For the text-containing cell, return its midpoint in (x, y) coordinate format. 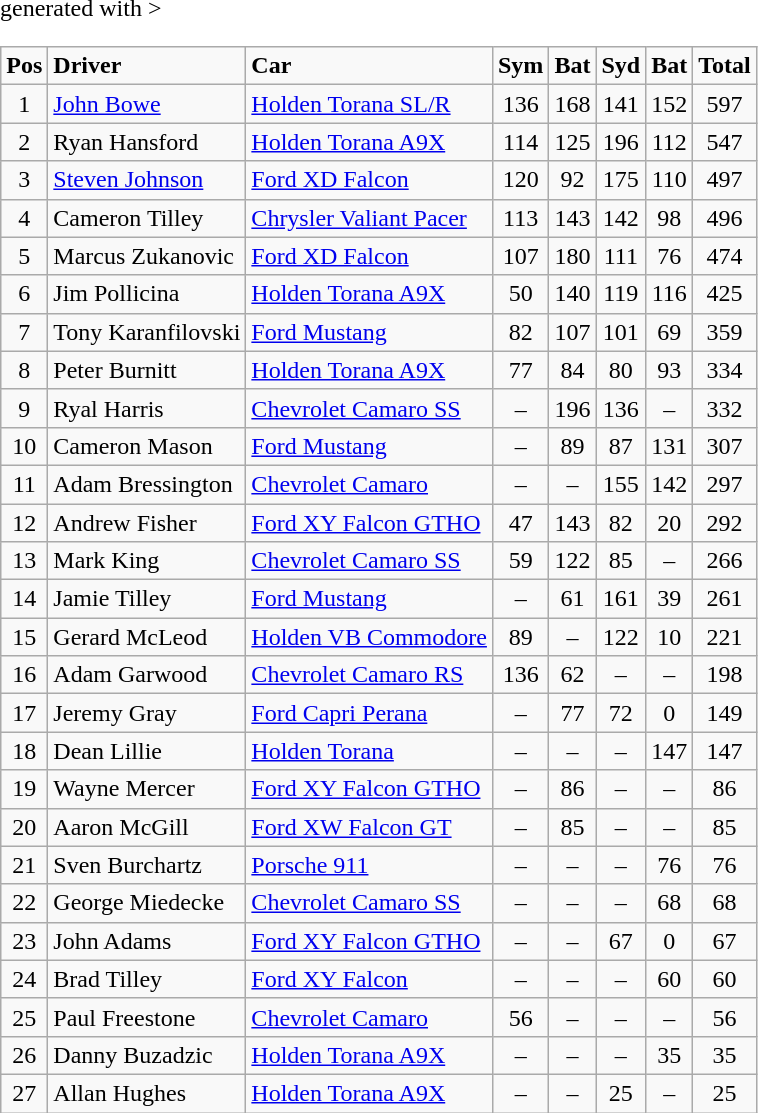
307 (725, 446)
98 (670, 218)
Ryal Harris (147, 408)
Ford XW Falcon GT (370, 827)
Peter Burnitt (147, 370)
Ford Capri Perana (370, 713)
120 (520, 180)
116 (670, 294)
112 (670, 142)
19 (24, 789)
101 (621, 332)
Aaron McGill (147, 827)
87 (621, 446)
Mark King (147, 561)
496 (725, 218)
221 (725, 637)
168 (572, 104)
12 (24, 523)
Jim Pollicina (147, 294)
69 (670, 332)
Cameron Tilley (147, 218)
Danny Buzadzic (147, 1055)
7 (24, 332)
547 (725, 142)
149 (725, 713)
80 (621, 370)
180 (572, 256)
John Adams (147, 941)
152 (670, 104)
Tony Karanfilovski (147, 332)
26 (24, 1055)
266 (725, 561)
George Miedecke (147, 903)
Pos (24, 66)
Total (725, 66)
5 (24, 256)
21 (24, 865)
175 (621, 180)
141 (621, 104)
Syd (621, 66)
Steven Johnson (147, 180)
16 (24, 675)
Holden VB Commodore (370, 637)
Gerard McLeod (147, 637)
4 (24, 218)
84 (572, 370)
72 (621, 713)
Wayne Mercer (147, 789)
9 (24, 408)
Brad Tilley (147, 979)
Dean Lillie (147, 751)
Car (370, 66)
6 (24, 294)
92 (572, 180)
292 (725, 523)
Holden Torana SL/R (370, 104)
161 (621, 599)
Ryan Hansford (147, 142)
13 (24, 561)
597 (725, 104)
1 (24, 104)
62 (572, 675)
Sven Burchartz (147, 865)
425 (725, 294)
Jamie Tilley (147, 599)
334 (725, 370)
24 (24, 979)
23 (24, 941)
17 (24, 713)
8 (24, 370)
Chrysler Valiant Pacer (370, 218)
198 (725, 675)
18 (24, 751)
Andrew Fisher (147, 523)
Jeremy Gray (147, 713)
50 (520, 294)
Marcus Zukanovic (147, 256)
111 (621, 256)
119 (621, 294)
Porsche 911 (370, 865)
59 (520, 561)
11 (24, 484)
Allan Hughes (147, 1093)
Chevrolet Camaro RS (370, 675)
125 (572, 142)
Adam Garwood (147, 675)
Driver (147, 66)
110 (670, 180)
Holden Torana (370, 751)
Ford XY Falcon (370, 979)
15 (24, 637)
359 (725, 332)
497 (725, 180)
474 (725, 256)
Paul Freestone (147, 1017)
39 (670, 599)
2 (24, 142)
61 (572, 599)
131 (670, 446)
27 (24, 1093)
47 (520, 523)
14 (24, 599)
Adam Bressington (147, 484)
261 (725, 599)
297 (725, 484)
113 (520, 218)
John Bowe (147, 104)
114 (520, 142)
155 (621, 484)
Cameron Mason (147, 446)
93 (670, 370)
22 (24, 903)
332 (725, 408)
140 (572, 294)
Sym (520, 66)
3 (24, 180)
